Identify which cell holds the provided text, then report its [X, Y] central coordinate. 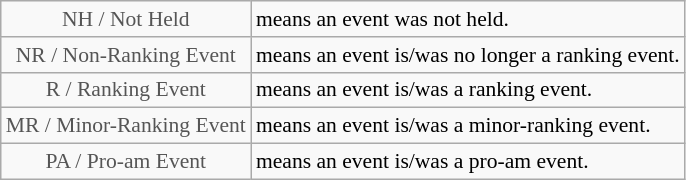
means an event is/was a ranking event. [468, 90]
NR / Non-Ranking Event [126, 55]
MR / Minor-Ranking Event [126, 126]
means an event is/was a pro-am event. [468, 162]
NH / Not Held [126, 19]
R / Ranking Event [126, 90]
means an event was not held. [468, 19]
PA / Pro-am Event [126, 162]
means an event is/was a minor-ranking event. [468, 126]
means an event is/was no longer a ranking event. [468, 55]
